Pinpoint the cell where the given text exists, returning its [X, Y] midpoint coordinate. 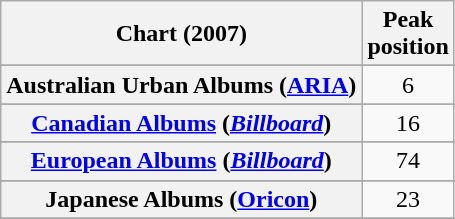
Japanese Albums (Oricon) [182, 199]
Peakposition [408, 34]
Australian Urban Albums (ARIA) [182, 85]
16 [408, 123]
Chart (2007) [182, 34]
Canadian Albums (Billboard) [182, 123]
23 [408, 199]
74 [408, 161]
6 [408, 85]
European Albums (Billboard) [182, 161]
